Pinpoint the cell where the given text exists, returning its (X, Y) midpoint coordinate. 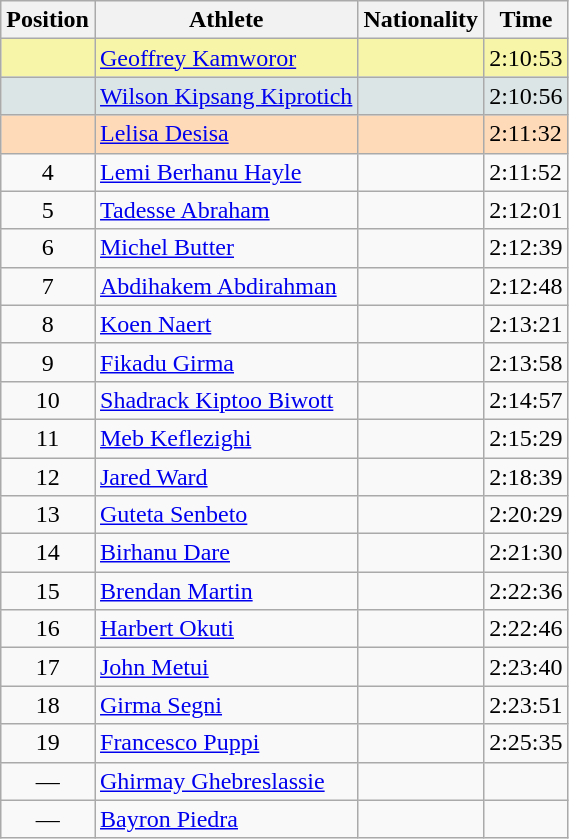
2:22:46 (526, 629)
2:18:39 (526, 477)
Michel Butter (226, 248)
9 (48, 362)
2:23:40 (526, 667)
2:10:53 (526, 58)
10 (48, 400)
2:20:29 (526, 515)
2:13:58 (526, 362)
Harbert Okuti (226, 629)
8 (48, 324)
4 (48, 172)
2:21:30 (526, 553)
2:13:21 (526, 324)
Francesco Puppi (226, 743)
Bayron Piedra (226, 819)
Fikadu Girma (226, 362)
John Metui (226, 667)
2:11:32 (526, 134)
Jared Ward (226, 477)
Abdihakem Abdirahman (226, 286)
Wilson Kipsang Kiprotich (226, 96)
2:23:51 (526, 705)
2:14:57 (526, 400)
Koen Naert (226, 324)
18 (48, 705)
11 (48, 438)
Meb Keflezighi (226, 438)
2:15:29 (526, 438)
2:22:36 (526, 591)
2:12:48 (526, 286)
2:12:01 (526, 210)
2:11:52 (526, 172)
5 (48, 210)
14 (48, 553)
Guteta Senbeto (226, 515)
13 (48, 515)
Nationality (421, 20)
Girma Segni (226, 705)
Lelisa Desisa (226, 134)
15 (48, 591)
Time (526, 20)
Birhanu Dare (226, 553)
Tadesse Abraham (226, 210)
Position (48, 20)
17 (48, 667)
Brendan Martin (226, 591)
12 (48, 477)
2:25:35 (526, 743)
16 (48, 629)
Shadrack Kiptoo Biwott (226, 400)
7 (48, 286)
19 (48, 743)
2:10:56 (526, 96)
6 (48, 248)
Geoffrey Kamworor (226, 58)
Lemi Berhanu Hayle (226, 172)
2:12:39 (526, 248)
Athlete (226, 20)
Ghirmay Ghebreslassie (226, 781)
